For the text-containing cell, return its midpoint in (X, Y) coordinate format. 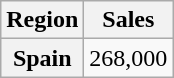
Spain (42, 58)
Region (42, 20)
268,000 (128, 58)
Sales (128, 20)
